Scan for the cell matching the given text and deliver its [X, Y] coordinate at center. 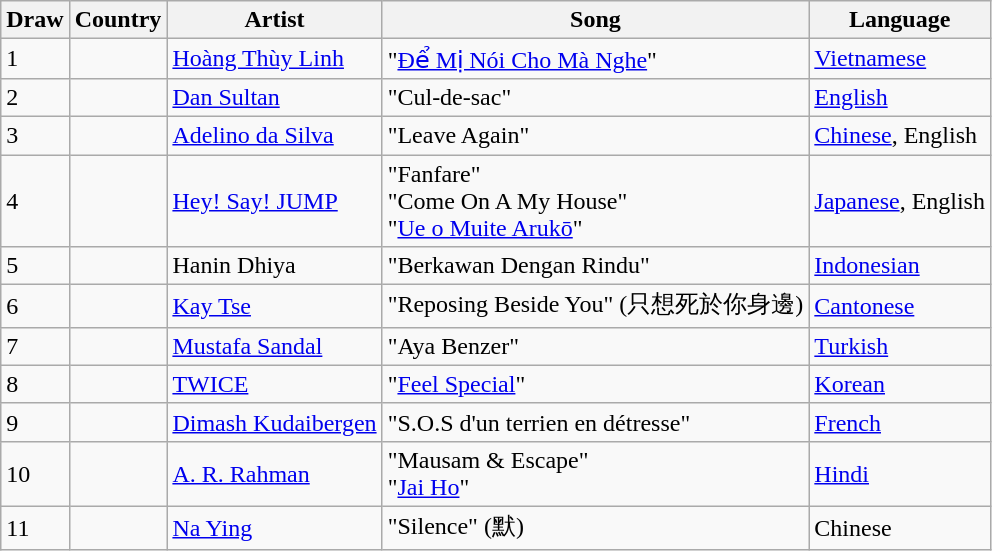
"Cul-de-sac" [596, 97]
Japanese, English [900, 200]
Korean [900, 384]
Adelino da Silva [274, 135]
"Feel Special" [596, 384]
English [900, 97]
TWICE [274, 384]
4 [35, 200]
Cantonese [900, 306]
"Aya Benzer" [596, 346]
5 [35, 266]
2 [35, 97]
Hindi [900, 474]
10 [35, 474]
Artist [274, 20]
8 [35, 384]
Kay Tse [274, 306]
Chinese [900, 528]
Na Ying [274, 528]
Dan Sultan [274, 97]
"Fanfare""Come On A My House""Ue o Muite Arukō" [596, 200]
11 [35, 528]
Song [596, 20]
Language [900, 20]
9 [35, 422]
7 [35, 346]
A. R. Rahman [274, 474]
Draw [35, 20]
French [900, 422]
Turkish [900, 346]
Mustafa Sandal [274, 346]
Hey! Say! JUMP [274, 200]
"S.O.S d'un terrien en détresse" [596, 422]
Vietnamese [900, 59]
Dimash Kudaibergen [274, 422]
Hoàng Thùy Linh [274, 59]
"Để Mị Nói Cho Mà Nghe" [596, 59]
Country [118, 20]
1 [35, 59]
"Berkawan Dengan Rindu" [596, 266]
6 [35, 306]
"Leave Again" [596, 135]
Chinese, English [900, 135]
Hanin Dhiya [274, 266]
"Silence" (默) [596, 528]
"Mausam & Escape""Jai Ho" [596, 474]
"Reposing Beside You" (只想死於你身邊) [596, 306]
Indonesian [900, 266]
3 [35, 135]
